Detect which cell encompasses the target text, then output its [X, Y] center coordinate. 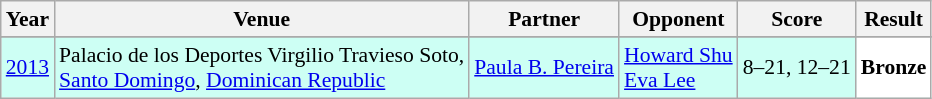
2013 [28, 68]
Paula B. Pereira [544, 68]
Venue [262, 19]
Score [797, 19]
Opponent [678, 19]
Bronze [894, 68]
Result [894, 19]
Palacio de los Deportes Virgilio Travieso Soto, Santo Domingo, Dominican Republic [262, 68]
Howard Shu Eva Lee [678, 68]
Year [28, 19]
8–21, 12–21 [797, 68]
Partner [544, 19]
